From the cell containing the given text, extract its center point as (x, y) coordinate. 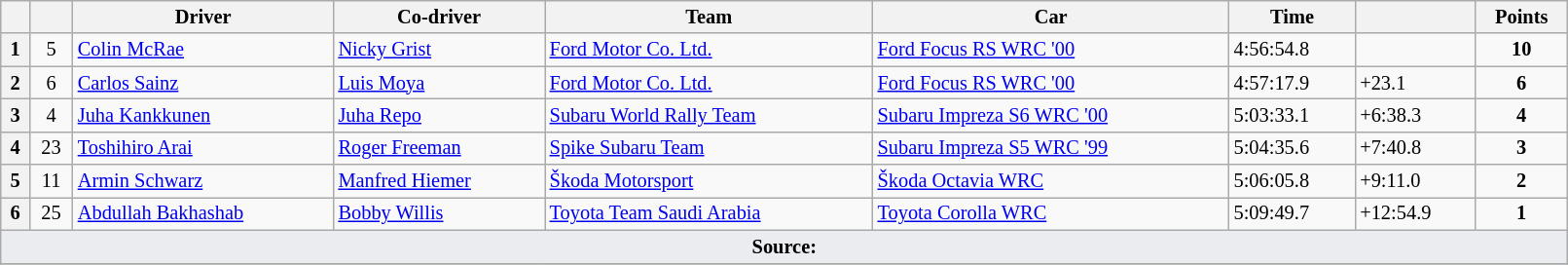
Colin McRae (203, 50)
10 (1522, 50)
Armin Schwarz (203, 181)
Car (1051, 17)
+23.1 (1415, 83)
11 (51, 181)
Juha Kankkunen (203, 115)
+9:11.0 (1415, 181)
Nicky Grist (440, 50)
4:56:54.8 (1293, 50)
Spike Subaru Team (709, 148)
Co-driver (440, 17)
Subaru Impreza S6 WRC '00 (1051, 115)
Toyota Corolla WRC (1051, 213)
25 (51, 213)
+12:54.9 (1415, 213)
Time (1293, 17)
Luis Moya (440, 83)
Points (1522, 17)
5:09:49.7 (1293, 213)
+6:38.3 (1415, 115)
Carlos Sainz (203, 83)
23 (51, 148)
5:03:33.1 (1293, 115)
4:57:17.9 (1293, 83)
Driver (203, 17)
Juha Repo (440, 115)
Škoda Motorsport (709, 181)
Abdullah Bakhashab (203, 213)
Manfred Hiemer (440, 181)
Toyota Team Saudi Arabia (709, 213)
+7:40.8 (1415, 148)
Subaru World Rally Team (709, 115)
Škoda Octavia WRC (1051, 181)
Source: (784, 246)
Roger Freeman (440, 148)
Toshihiro Arai (203, 148)
Bobby Willis (440, 213)
Team (709, 17)
5:04:35.6 (1293, 148)
Subaru Impreza S5 WRC '99 (1051, 148)
5:06:05.8 (1293, 181)
